Locate the cell with the specified text and output its [x, y] center coordinate. 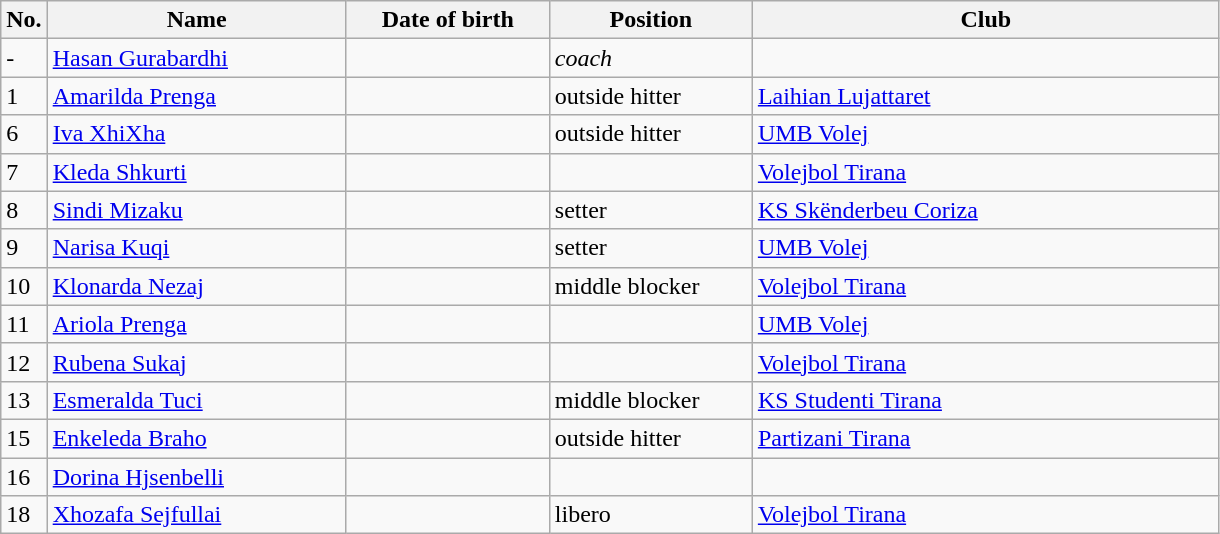
Sindi Mizaku [196, 210]
12 [24, 362]
1 [24, 96]
Xhozafa Sejfullai [196, 515]
6 [24, 134]
Date of birth [448, 20]
9 [24, 248]
- [24, 58]
coach [650, 58]
KS Skënderbeu Coriza [986, 210]
Iva XhiXha [196, 134]
Narisa Kuqi [196, 248]
Dorina Hjsenbelli [196, 477]
8 [24, 210]
Partizani Tirana [986, 438]
libero [650, 515]
13 [24, 400]
Laihian Lujattaret [986, 96]
Amarilda Prenga [196, 96]
Klonarda Nezaj [196, 286]
18 [24, 515]
Ariola Prenga [196, 324]
7 [24, 172]
Club [986, 20]
Enkeleda Braho [196, 438]
No. [24, 20]
Rubena Sukaj [196, 362]
KS Studenti Tirana [986, 400]
Esmeralda Tuci [196, 400]
Name [196, 20]
Position [650, 20]
Hasan Gurabardhi [196, 58]
10 [24, 286]
11 [24, 324]
15 [24, 438]
16 [24, 477]
Kleda Shkurti [196, 172]
